Return the [x, y] coordinate for the center point of the cell that contains the specified text.  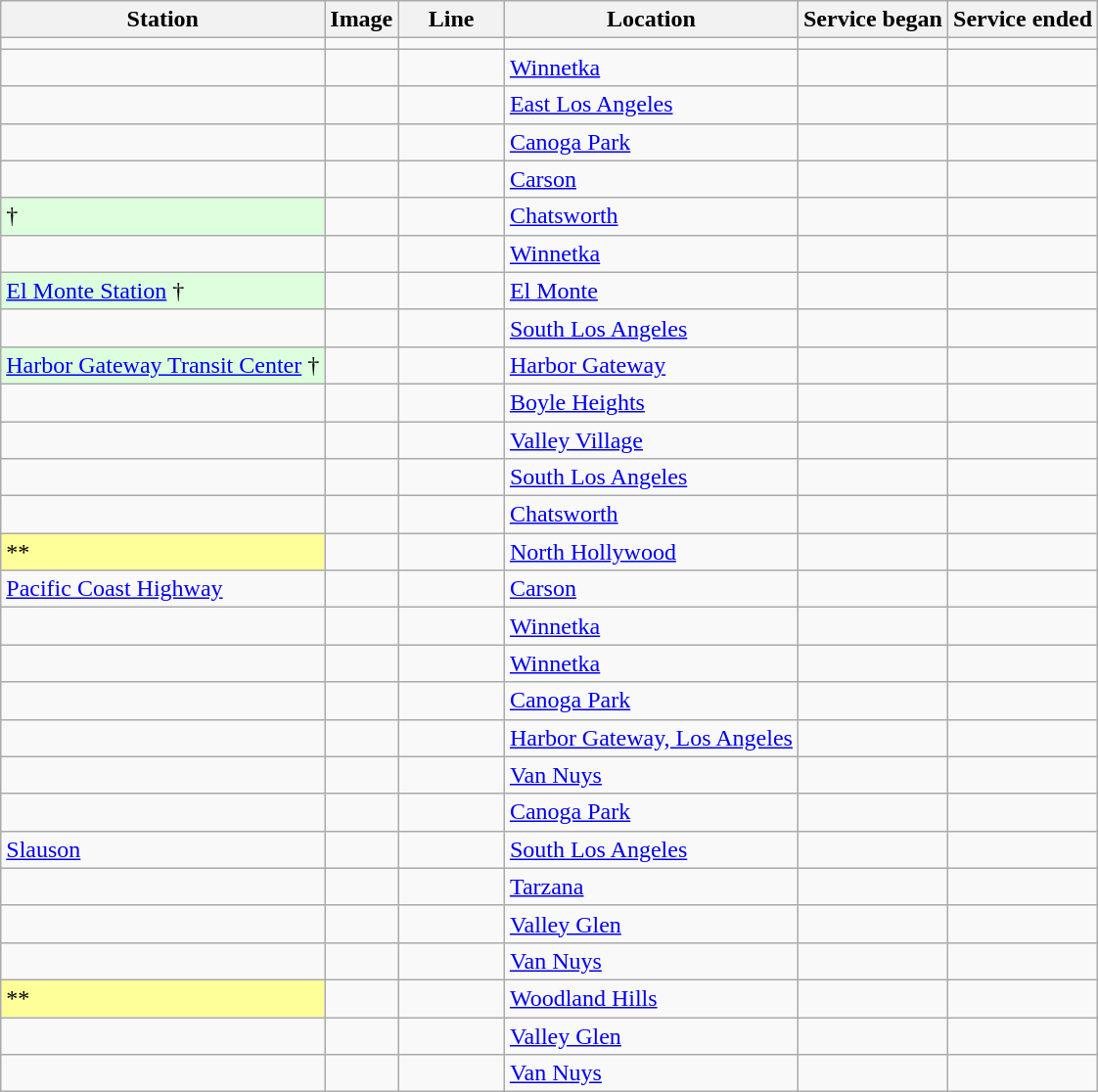
North Hollywood [651, 552]
Line [452, 20]
Valley Village [651, 439]
Location [651, 20]
Service began [873, 20]
Harbor Gateway [651, 365]
Harbor Gateway Transit Center † [162, 365]
Slauson [162, 849]
† [162, 216]
Woodland Hills [651, 998]
Tarzana [651, 887]
East Los Angeles [651, 105]
Harbor Gateway, Los Angeles [651, 738]
Image [362, 20]
Station [162, 20]
El Monte Station † [162, 291]
Boyle Heights [651, 402]
Service ended [1024, 20]
El Monte [651, 291]
Pacific Coast Highway [162, 589]
